Output the (X, Y) coordinate of the center of the cell containing the given text.  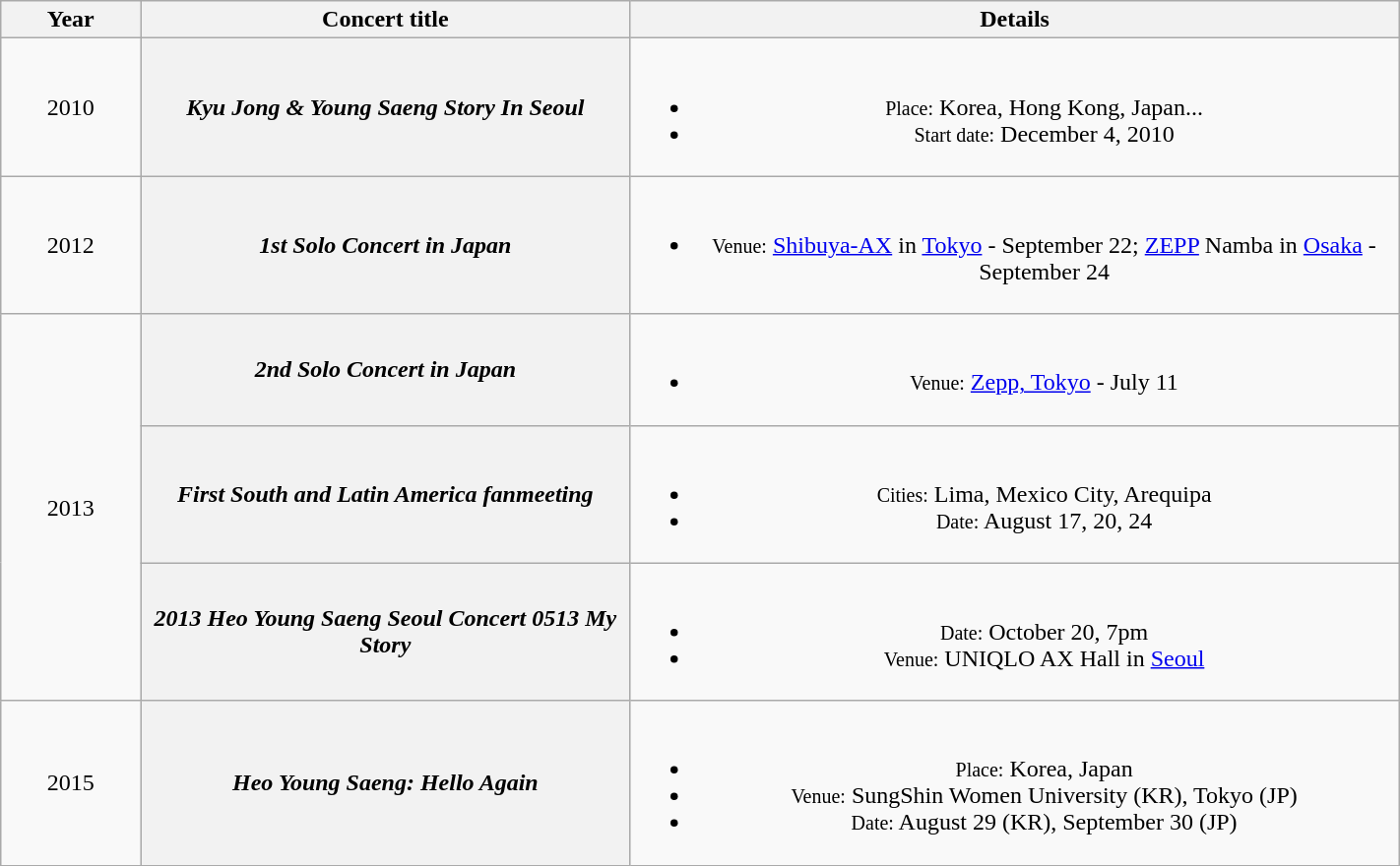
1st Solo Concert in Japan (386, 245)
2013 (71, 508)
Cities: Lima, Mexico City, ArequipaDate: August 17, 20, 24 (1014, 494)
Heo Young Saeng: Hello Again (386, 783)
2012 (71, 245)
First South and Latin America fanmeeting (386, 494)
Kyu Jong & Young Saeng Story In Seoul (386, 107)
Venue: Shibuya-AX in Tokyo - September 22; ZEPP Namba in Osaka - September 24 (1014, 245)
Place: Korea, Hong Kong, Japan...Start date: December 4, 2010 (1014, 107)
Concert title (386, 20)
2010 (71, 107)
Year (71, 20)
2nd Solo Concert in Japan (386, 370)
Place: Korea, JapanVenue: SungShin Women University (KR), Tokyo (JP)Date: August 29 (KR), September 30 (JP) (1014, 783)
2015 (71, 783)
Venue: Zepp, Tokyo - July 11 (1014, 370)
Details (1014, 20)
Date: October 20, 7pmVenue: UNIQLO AX Hall in Seoul (1014, 632)
2013 Heo Young Saeng Seoul Concert 0513 My Story (386, 632)
